Extract the (x, y) coordinate from the center of the cell holding the provided text.  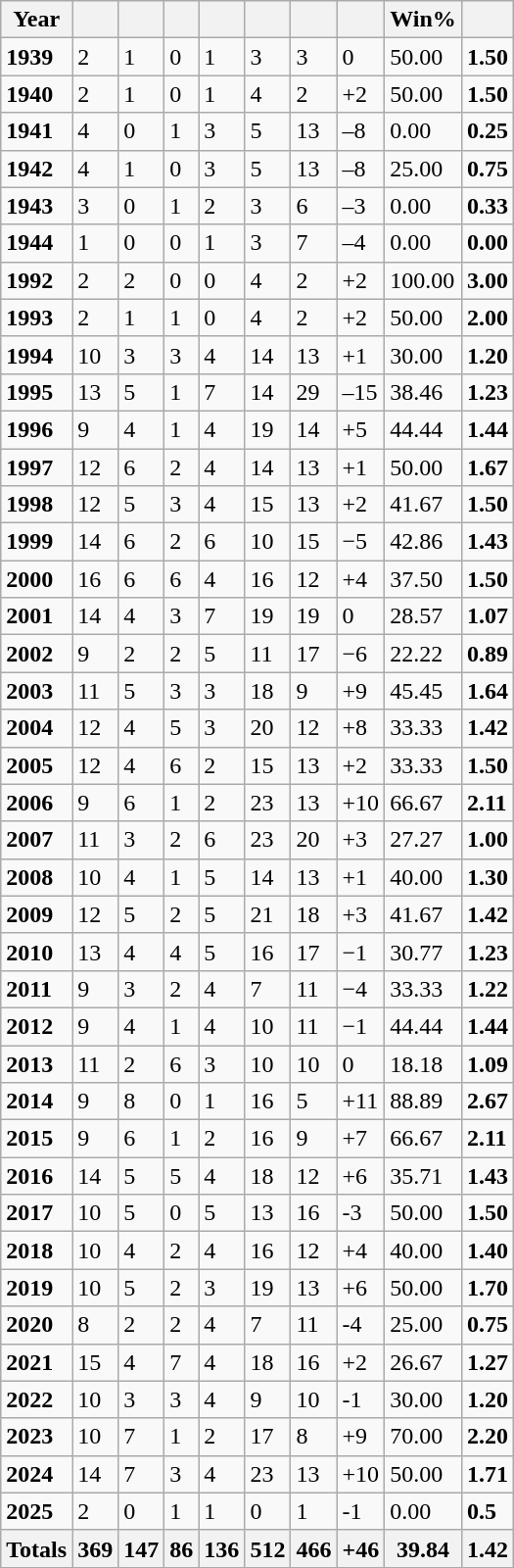
1996 (37, 429)
0.33 (488, 206)
29 (313, 392)
466 (313, 1548)
35.71 (423, 1176)
70.00 (423, 1437)
2000 (37, 579)
1994 (37, 355)
147 (141, 1548)
42.86 (423, 542)
2011 (37, 989)
1.71 (488, 1474)
2013 (37, 1063)
1999 (37, 542)
2017 (37, 1213)
136 (221, 1548)
2020 (37, 1325)
1940 (37, 94)
22.22 (423, 654)
369 (96, 1548)
+46 (360, 1548)
1942 (37, 169)
2022 (37, 1399)
2005 (37, 765)
2008 (37, 877)
Totals (37, 1548)
1.30 (488, 877)
1998 (37, 505)
2019 (37, 1288)
0.89 (488, 654)
1.70 (488, 1288)
2012 (37, 1026)
1.40 (488, 1250)
1943 (37, 206)
1.09 (488, 1063)
30.77 (423, 952)
−4 (360, 989)
27.27 (423, 840)
+5 (360, 429)
1.64 (488, 691)
2.67 (488, 1102)
+11 (360, 1102)
1993 (37, 318)
–4 (360, 243)
2004 (37, 728)
2023 (37, 1437)
21 (268, 914)
2006 (37, 803)
–3 (360, 206)
−5 (360, 542)
39.84 (423, 1548)
1.22 (488, 989)
45.45 (423, 691)
100.00 (423, 280)
512 (268, 1548)
1939 (37, 57)
−6 (360, 654)
1997 (37, 467)
1.27 (488, 1362)
37.50 (423, 579)
0.25 (488, 131)
88.89 (423, 1102)
1.00 (488, 840)
2001 (37, 616)
26.67 (423, 1362)
2.00 (488, 318)
+8 (360, 728)
28.57 (423, 616)
1944 (37, 243)
2016 (37, 1176)
Year (37, 20)
-3 (360, 1213)
+7 (360, 1139)
2.20 (488, 1437)
2015 (37, 1139)
1995 (37, 392)
2021 (37, 1362)
38.46 (423, 392)
-4 (360, 1325)
2025 (37, 1511)
2002 (37, 654)
3.00 (488, 280)
1.07 (488, 616)
2024 (37, 1474)
2014 (37, 1102)
1992 (37, 280)
2009 (37, 914)
2003 (37, 691)
–15 (360, 392)
2010 (37, 952)
86 (182, 1548)
1.67 (488, 467)
18.18 (423, 1063)
Win% (423, 20)
2007 (37, 840)
0.5 (488, 1511)
1941 (37, 131)
2018 (37, 1250)
